Extract the [x, y] coordinate from the center of the cell holding the provided text.  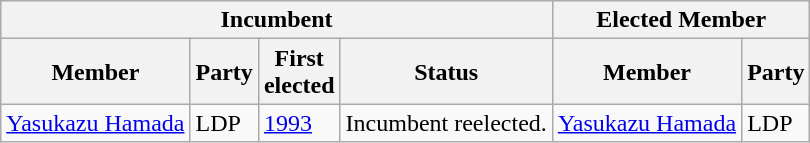
Incumbent reelected. [446, 123]
Status [446, 72]
1993 [299, 123]
Incumbent [277, 20]
Elected Member [681, 20]
Firstelected [299, 72]
